Return (X, Y) of the center of cell containing provided text 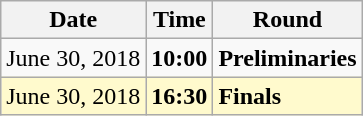
Finals (288, 96)
Preliminaries (288, 58)
16:30 (180, 96)
Round (288, 20)
Time (180, 20)
10:00 (180, 58)
Date (74, 20)
